Detect which cell encompasses the target text, then output its [x, y] center coordinate. 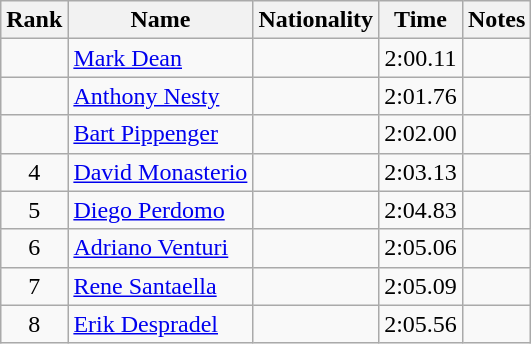
Rank [34, 20]
Nationality [316, 20]
2:05.09 [421, 286]
2:03.13 [421, 172]
Adriano Venturi [160, 248]
Notes [496, 20]
2:02.00 [421, 134]
4 [34, 172]
8 [34, 324]
2:04.83 [421, 210]
2:05.56 [421, 324]
Anthony Nesty [160, 96]
Erik Despradel [160, 324]
2:01.76 [421, 96]
5 [34, 210]
6 [34, 248]
Bart Pippenger [160, 134]
Diego Perdomo [160, 210]
Rene Santaella [160, 286]
7 [34, 286]
Name [160, 20]
2:05.06 [421, 248]
2:00.11 [421, 58]
David Monasterio [160, 172]
Mark Dean [160, 58]
Time [421, 20]
